Provide the [X, Y] coordinate of the cell's center where the given text is located.  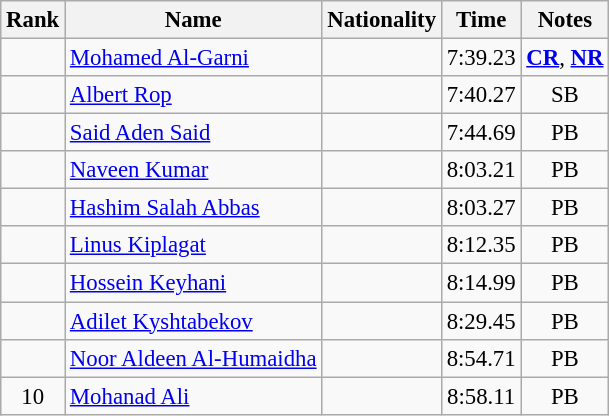
Said Aden Said [194, 133]
Adilet Kyshtabekov [194, 321]
Time [481, 20]
SB [565, 95]
8:58.11 [481, 396]
Nationality [382, 20]
10 [33, 396]
7:44.69 [481, 133]
Noor Aldeen Al-Humaidha [194, 358]
Name [194, 20]
Albert Rop [194, 95]
Mohanad Ali [194, 396]
8:54.71 [481, 358]
Hossein Keyhani [194, 283]
8:12.35 [481, 245]
CR, NR [565, 58]
7:40.27 [481, 95]
8:03.27 [481, 208]
Mohamed Al-Garni [194, 58]
Hashim Salah Abbas [194, 208]
Rank [33, 20]
8:14.99 [481, 283]
8:29.45 [481, 321]
7:39.23 [481, 58]
Linus Kiplagat [194, 245]
8:03.21 [481, 170]
Naveen Kumar [194, 170]
Notes [565, 20]
